Return the (X, Y) coordinate for the center point of the cell that contains the specified text.  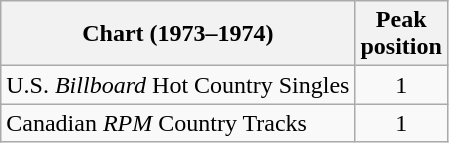
Chart (1973–1974) (178, 34)
Peakposition (401, 34)
Canadian RPM Country Tracks (178, 123)
U.S. Billboard Hot Country Singles (178, 85)
